Return (x, y) of the center of cell containing provided text 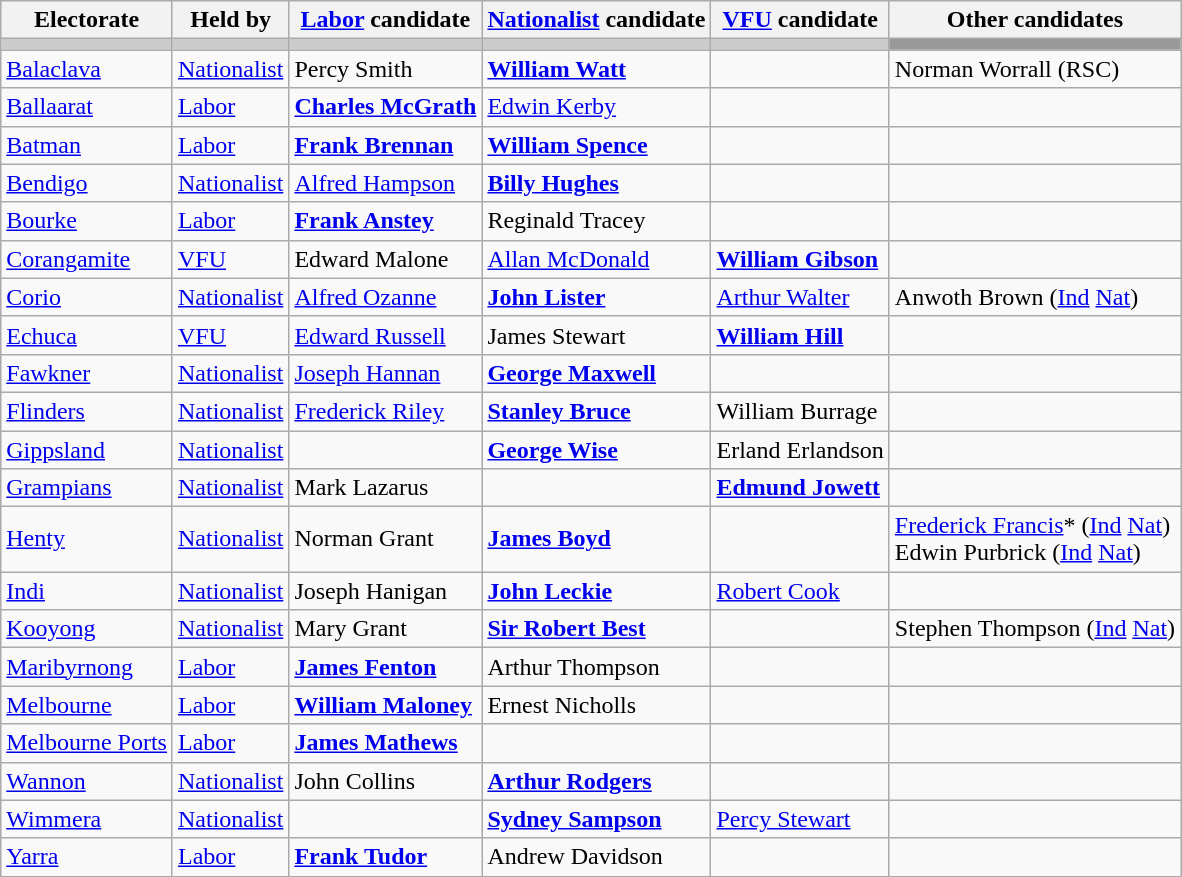
Alfred Ozanne (386, 297)
Stephen Thompson (Ind Nat) (1034, 629)
Edwin Kerby (596, 107)
Labor candidate (386, 20)
Mark Lazarus (386, 488)
William Hill (800, 335)
Kooyong (87, 629)
Gippsland (87, 449)
Charles McGrath (386, 107)
James Boyd (596, 540)
Allan McDonald (596, 259)
William Burrage (800, 411)
Arthur Walter (800, 297)
Frederick Francis* (Ind Nat)Edwin Purbrick (Ind Nat) (1034, 540)
Balaclava (87, 69)
Joseph Hanigan (386, 591)
John Lister (596, 297)
Frank Brennan (386, 145)
VFU candidate (800, 20)
Arthur Thompson (596, 667)
William Spence (596, 145)
Sydney Sampson (596, 819)
Maribyrnong (87, 667)
Norman Worrall (RSC) (1034, 69)
Frederick Riley (386, 411)
Bendigo (87, 183)
Sir Robert Best (596, 629)
James Stewart (596, 335)
John Collins (386, 781)
Mary Grant (386, 629)
Held by (230, 20)
James Mathews (386, 743)
Grampians (87, 488)
Yarra (87, 857)
Corangamite (87, 259)
Anwoth Brown (Ind Nat) (1034, 297)
Wimmera (87, 819)
George Wise (596, 449)
Norman Grant (386, 540)
Melbourne (87, 705)
Indi (87, 591)
Arthur Rodgers (596, 781)
Edward Malone (386, 259)
William Maloney (386, 705)
Electorate (87, 20)
Echuca (87, 335)
William Gibson (800, 259)
Andrew Davidson (596, 857)
Frank Anstey (386, 221)
Bourke (87, 221)
George Maxwell (596, 373)
Nationalist candidate (596, 20)
Other candidates (1034, 20)
James Fenton (386, 667)
Henty (87, 540)
Wannon (87, 781)
William Watt (596, 69)
Percy Smith (386, 69)
Stanley Bruce (596, 411)
Erland Erlandson (800, 449)
Percy Stewart (800, 819)
Robert Cook (800, 591)
Edward Russell (386, 335)
Alfred Hampson (386, 183)
Joseph Hannan (386, 373)
Reginald Tracey (596, 221)
Melbourne Ports (87, 743)
Ballaarat (87, 107)
Flinders (87, 411)
Batman (87, 145)
John Leckie (596, 591)
Ernest Nicholls (596, 705)
Frank Tudor (386, 857)
Billy Hughes (596, 183)
Edmund Jowett (800, 488)
Corio (87, 297)
Fawkner (87, 373)
